Search for the cell housing the specified text and yield its (X, Y) center coordinate. 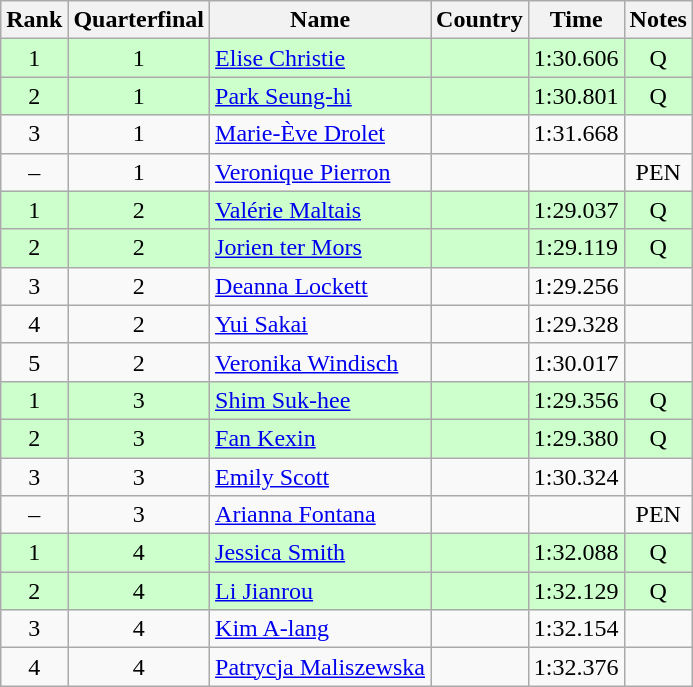
1:29.256 (576, 286)
Fan Kexin (320, 438)
Veronique Pierron (320, 172)
1:29.037 (576, 210)
1:32.154 (576, 629)
Rank (34, 20)
1:32.088 (576, 553)
Shim Suk-hee (320, 400)
1:29.356 (576, 400)
Patrycja Maliszewska (320, 667)
Notes (658, 20)
Quarterfinal (139, 20)
1:32.376 (576, 667)
1:29.119 (576, 248)
Park Seung-hi (320, 96)
1:29.380 (576, 438)
Emily Scott (320, 477)
1:30.324 (576, 477)
1:29.328 (576, 324)
Yui Sakai (320, 324)
Marie-Ève Drolet (320, 134)
Elise Christie (320, 58)
Time (576, 20)
Country (480, 20)
1:32.129 (576, 591)
1:31.668 (576, 134)
Veronika Windisch (320, 362)
5 (34, 362)
Kim A-lang (320, 629)
Name (320, 20)
1:30.017 (576, 362)
1:30.801 (576, 96)
1:30.606 (576, 58)
Arianna Fontana (320, 515)
Jessica Smith (320, 553)
Valérie Maltais (320, 210)
Deanna Lockett (320, 286)
Li Jianrou (320, 591)
Jorien ter Mors (320, 248)
